From the cell containing the given text, extract its center point as [x, y] coordinate. 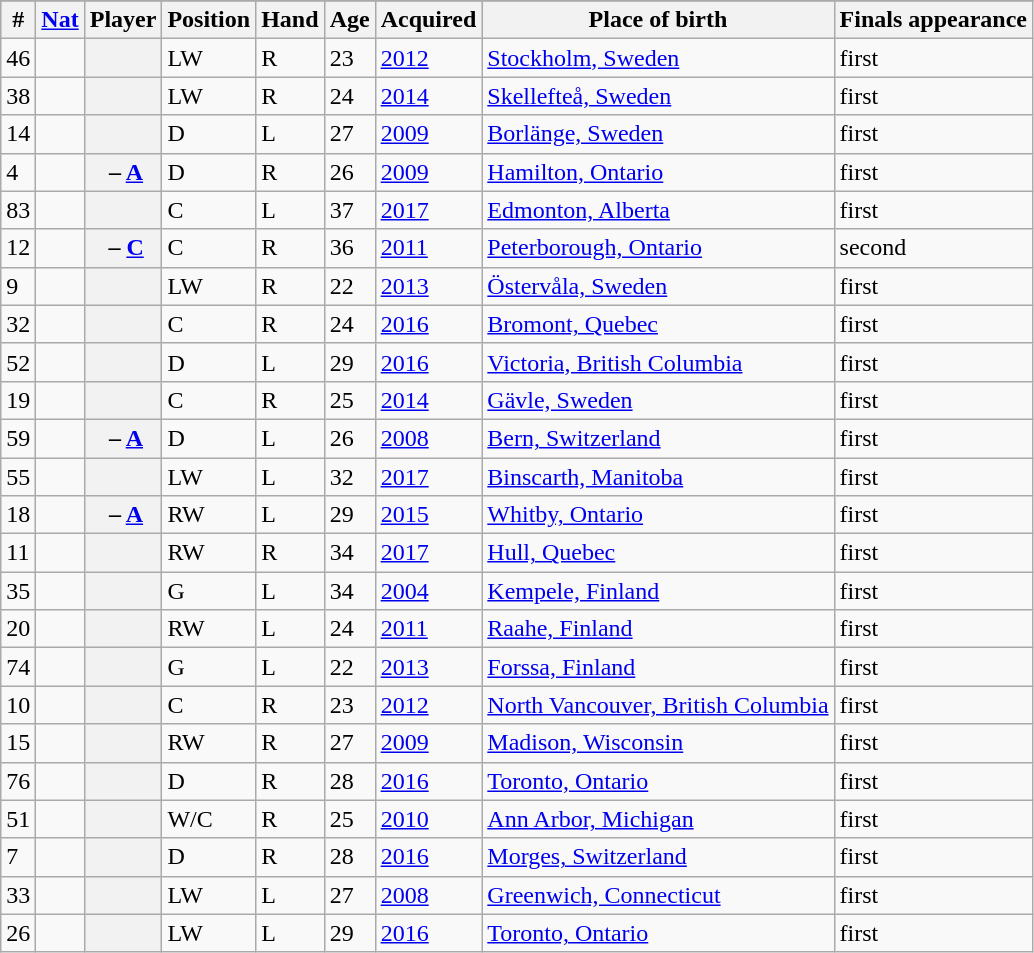
second [933, 248]
2010 [428, 819]
Nat [60, 20]
7 [18, 857]
15 [18, 743]
51 [18, 819]
83 [18, 210]
33 [18, 895]
Binscarth, Manitoba [658, 477]
Forssa, Finland [658, 667]
Bromont, Quebec [658, 324]
11 [18, 553]
# [18, 20]
59 [18, 438]
2004 [428, 591]
38 [18, 96]
36 [350, 248]
46 [18, 58]
Hull, Quebec [658, 553]
Madison, Wisconsin [658, 743]
10 [18, 705]
Hand [290, 20]
52 [18, 362]
2015 [428, 515]
W/C [209, 819]
Bern, Switzerland [658, 438]
Place of birth [658, 20]
North Vancouver, British Columbia [658, 705]
Peterborough, Ontario [658, 248]
Acquired [428, 20]
Borlänge, Sweden [658, 134]
Victoria, British Columbia [658, 362]
Whitby, Ontario [658, 515]
9 [18, 286]
Edmonton, Alberta [658, 210]
35 [18, 591]
14 [18, 134]
12 [18, 248]
74 [18, 667]
Position [209, 20]
Raahe, Finland [658, 629]
Stockholm, Sweden [658, 58]
Finals appearance [933, 20]
Hamilton, Ontario [658, 172]
55 [18, 477]
Morges, Switzerland [658, 857]
Age [350, 20]
– C [123, 248]
18 [18, 515]
37 [350, 210]
Player [123, 20]
Skellefteå, Sweden [658, 96]
76 [18, 781]
19 [18, 400]
Ann Arbor, Michigan [658, 819]
Kempele, Finland [658, 591]
20 [18, 629]
Östervåla, Sweden [658, 286]
4 [18, 172]
Gävle, Sweden [658, 400]
Greenwich, Connecticut [658, 895]
